Find where the given text appears and provide that cell's center as [x, y] coordinate. 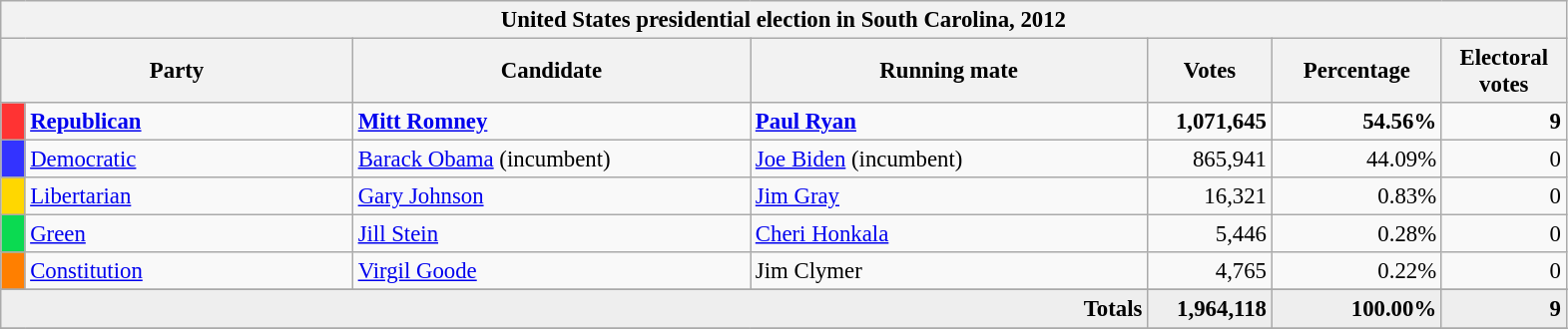
Percentage [1356, 72]
0.28% [1356, 234]
0.83% [1356, 196]
Constitution [189, 272]
Votes [1210, 72]
Republican [189, 122]
Green [189, 234]
Electoral votes [1503, 72]
United States presidential election in South Carolina, 2012 [784, 20]
Barack Obama (incumbent) [551, 160]
100.00% [1356, 309]
Running mate [949, 72]
Jim Gray [949, 196]
Totals [575, 309]
Cheri Honkala [949, 234]
Joe Biden (incumbent) [949, 160]
Mitt Romney [551, 122]
Democratic [189, 160]
1,071,645 [1210, 122]
54.56% [1356, 122]
16,321 [1210, 196]
4,765 [1210, 272]
Candidate [551, 72]
Party [178, 72]
1,964,118 [1210, 309]
865,941 [1210, 160]
Libertarian [189, 196]
Jim Clymer [949, 272]
Gary Johnson [551, 196]
5,446 [1210, 234]
0.22% [1356, 272]
Paul Ryan [949, 122]
Jill Stein [551, 234]
44.09% [1356, 160]
Virgil Goode [551, 272]
